Identify which cell holds the provided text, then report its [x, y] central coordinate. 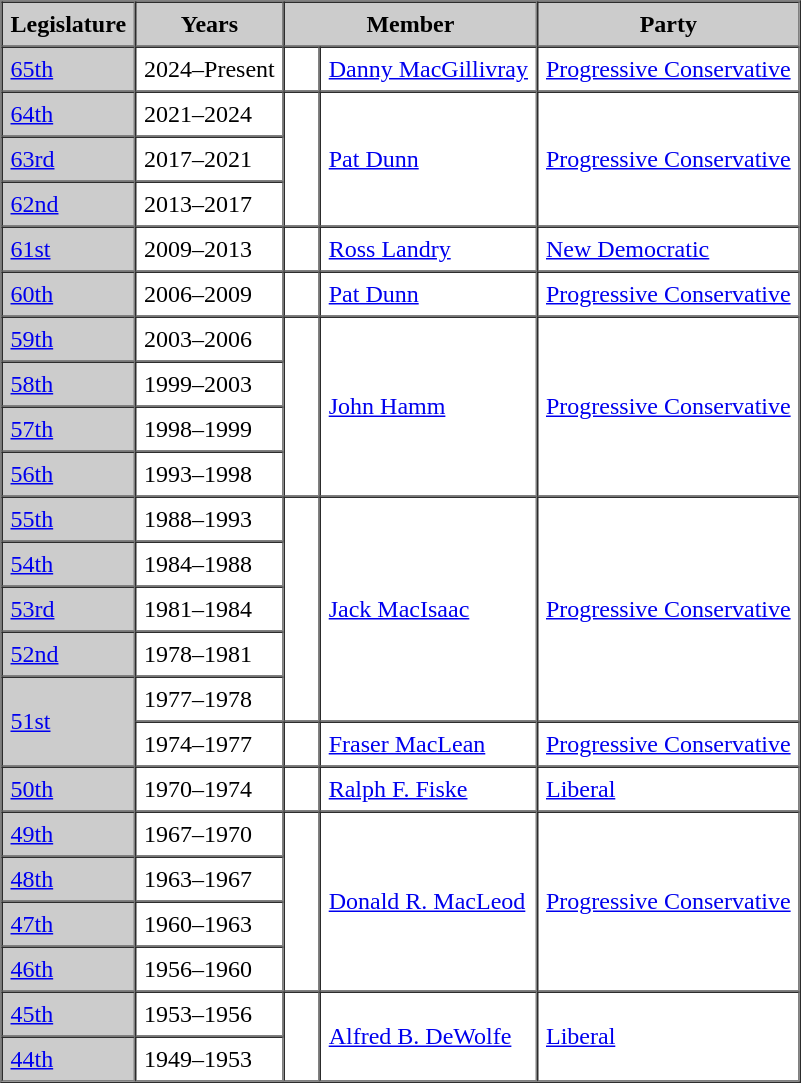
1963–1967 [210, 878]
64th [69, 114]
2017–2021 [210, 158]
1998–1999 [210, 428]
50th [69, 788]
2006–2009 [210, 294]
48th [69, 878]
Jack MacIsaac [428, 608]
Ross Landry [428, 248]
65th [69, 68]
Years [210, 24]
61st [69, 248]
1970–1974 [210, 788]
1974–1977 [210, 744]
1999–2003 [210, 384]
60th [69, 294]
Fraser MacLean [428, 744]
51st [69, 721]
Donald R. MacLeod [428, 902]
1993–1998 [210, 474]
62nd [69, 204]
46th [69, 968]
54th [69, 564]
Ralph F. Fiske [428, 788]
49th [69, 834]
63rd [69, 158]
Alfred B. DeWolfe [428, 1037]
Legislature [69, 24]
1956–1960 [210, 968]
New Democratic [668, 248]
Party [668, 24]
1981–1984 [210, 608]
2024–Present [210, 68]
1984–1988 [210, 564]
1978–1981 [210, 654]
Member [410, 24]
1988–1993 [210, 518]
1949–1953 [210, 1058]
58th [69, 384]
44th [69, 1058]
2009–2013 [210, 248]
1977–1978 [210, 698]
47th [69, 924]
2013–2017 [210, 204]
John Hamm [428, 406]
Danny MacGillivray [428, 68]
1967–1970 [210, 834]
1960–1963 [210, 924]
59th [69, 338]
55th [69, 518]
56th [69, 474]
57th [69, 428]
2021–2024 [210, 114]
1953–1956 [210, 1014]
52nd [69, 654]
2003–2006 [210, 338]
45th [69, 1014]
53rd [69, 608]
